Search for the cell housing the specified text and yield its [X, Y] center coordinate. 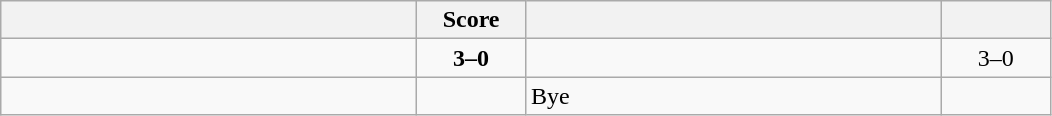
Score [472, 20]
Bye [733, 96]
